Return [X, Y] of the center of cell containing provided text 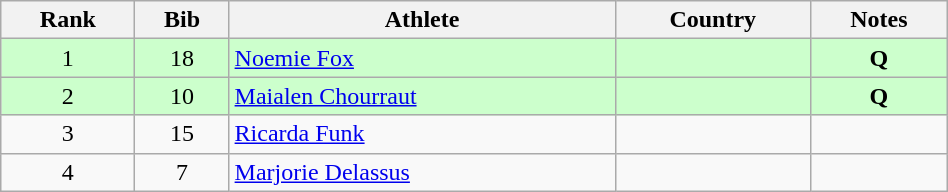
2 [68, 96]
Noemie Fox [422, 58]
Rank [68, 20]
Bib [182, 20]
Country [712, 20]
7 [182, 172]
Notes [878, 20]
15 [182, 134]
4 [68, 172]
18 [182, 58]
Maialen Chourraut [422, 96]
Marjorie Delassus [422, 172]
10 [182, 96]
Athlete [422, 20]
1 [68, 58]
Ricarda Funk [422, 134]
3 [68, 134]
